Capture the cell that displays the provided text and extract its (X, Y) central coordinate. 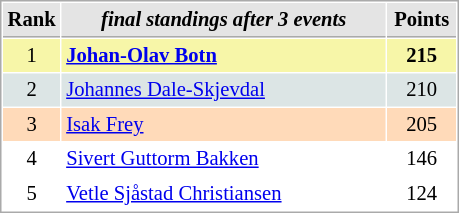
Points (422, 20)
2 (32, 90)
final standings after 3 events (224, 20)
215 (422, 56)
Rank (32, 20)
1 (32, 56)
210 (422, 90)
5 (32, 194)
Johannes Dale-Skjevdal (224, 90)
Johan-Olav Botn (224, 56)
124 (422, 194)
Isak Frey (224, 124)
Vetle Sjåstad Christiansen (224, 194)
146 (422, 158)
4 (32, 158)
Sivert Guttorm Bakken (224, 158)
205 (422, 124)
3 (32, 124)
